Search for the cell housing the specified text and yield its [X, Y] center coordinate. 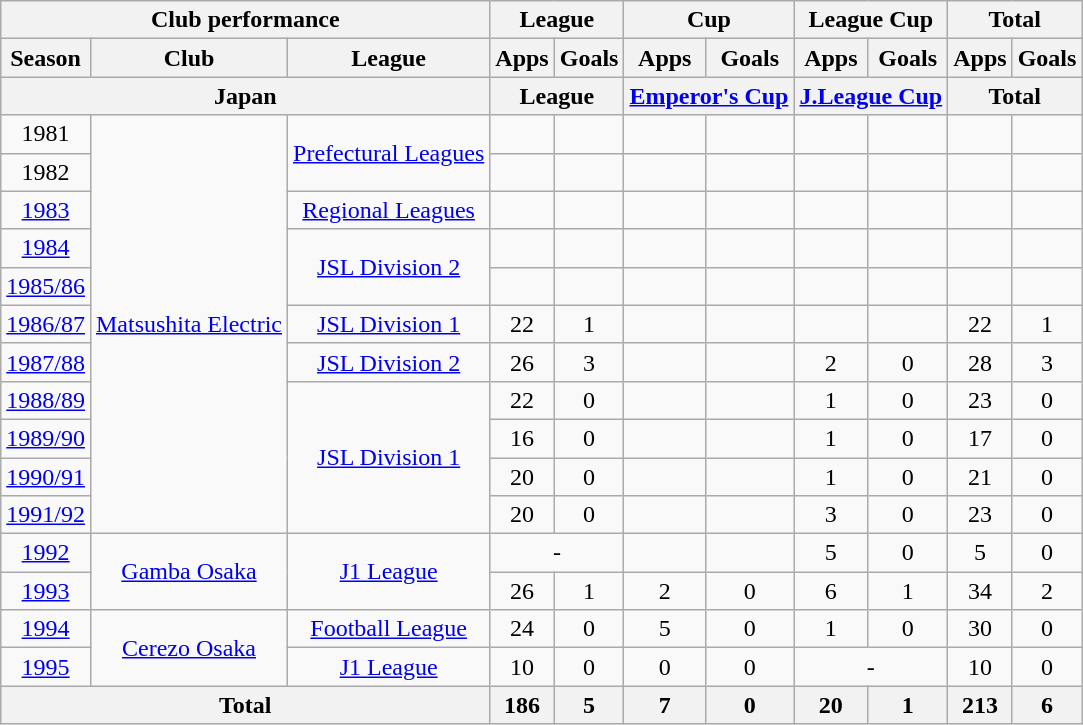
Gamba Osaka [188, 572]
213 [980, 705]
Regional Leagues [389, 210]
1984 [46, 248]
34 [980, 591]
J.League Cup [871, 96]
28 [980, 362]
Emperor's Cup [709, 96]
Matsushita Electric [188, 324]
24 [522, 629]
League Cup [871, 20]
186 [522, 705]
Japan [246, 96]
Cup [709, 20]
30 [980, 629]
17 [980, 438]
1983 [46, 210]
1987/88 [46, 362]
1990/91 [46, 477]
1986/87 [46, 324]
Club [188, 58]
7 [665, 705]
Season [46, 58]
16 [522, 438]
1989/90 [46, 438]
1992 [46, 553]
1995 [46, 667]
Prefectural Leagues [389, 153]
1985/86 [46, 286]
1994 [46, 629]
1982 [46, 172]
21 [980, 477]
1991/92 [46, 515]
Football League [389, 629]
1993 [46, 591]
Club performance [246, 20]
Cerezo Osaka [188, 648]
1981 [46, 134]
1988/89 [46, 400]
